Capture the cell that displays the provided text and extract its [x, y] central coordinate. 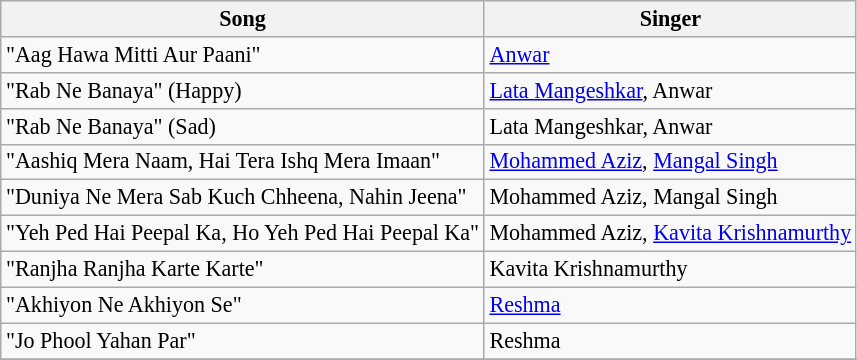
Singer [670, 18]
Mohammed Aziz, Kavita Krishnamurthy [670, 233]
"Aag Hawa Mitti Aur Paani" [243, 54]
Anwar [670, 54]
"Akhiyon Ne Akhiyon Se" [243, 305]
"Jo Phool Yahan Par" [243, 341]
"Rab Ne Banaya" (Happy) [243, 90]
"Yeh Ped Hai Peepal Ka, Ho Yeh Ped Hai Peepal Ka" [243, 233]
"Ranjha Ranjha Karte Karte" [243, 269]
"Aashiq Mera Naam, Hai Tera Ishq Mera Imaan" [243, 162]
Kavita Krishnamurthy [670, 269]
"Rab Ne Banaya" (Sad) [243, 126]
"Duniya Ne Mera Sab Kuch Chheena, Nahin Jeena" [243, 198]
Song [243, 18]
